Capture the cell that displays the provided text and extract its [X, Y] central coordinate. 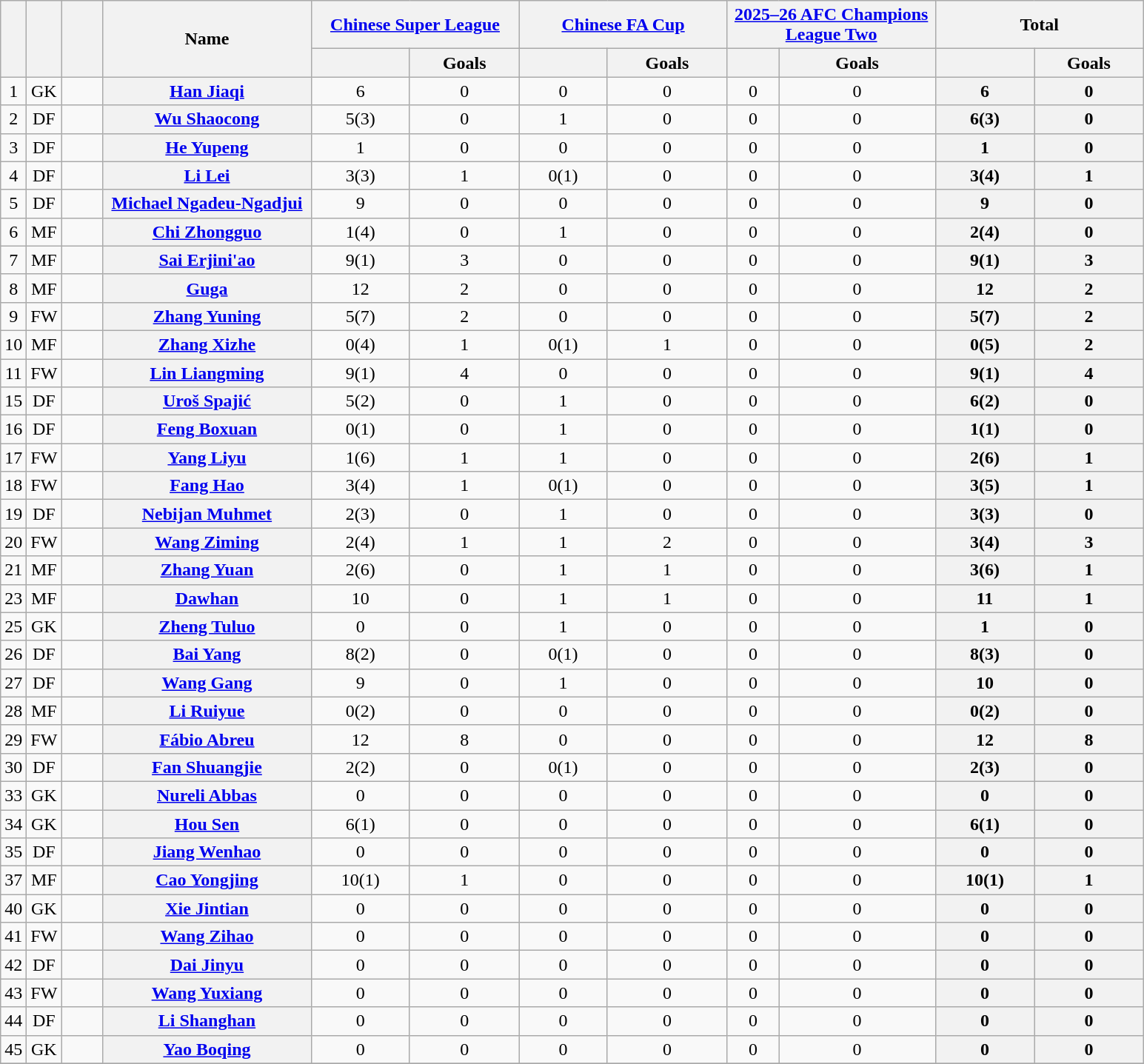
Wang Ziming [207, 542]
Yang Liyu [207, 458]
Fang Hao [207, 486]
40 [13, 909]
6(2) [985, 401]
16 [13, 429]
5(3) [360, 119]
Feng Boxuan [207, 429]
Fábio Abreu [207, 739]
Han Jiaqi [207, 91]
He Yupeng [207, 147]
27 [13, 683]
35 [13, 852]
Zhang Xizhe [207, 344]
Zheng Tuluo [207, 626]
29 [13, 739]
Bai Yang [207, 655]
15 [13, 401]
44 [13, 1021]
25 [13, 626]
30 [13, 767]
7 [13, 260]
2025–26 AFC Champions League Two [831, 25]
43 [13, 993]
Li Shanghan [207, 1021]
Chi Zhongguo [207, 232]
Jiang Wenhao [207, 852]
Li Ruiyue [207, 711]
5(2) [360, 401]
21 [13, 570]
19 [13, 514]
6(3) [985, 119]
Uroš Spajić [207, 401]
Yao Boqing [207, 1049]
8(2) [360, 655]
1(4) [360, 232]
Dai Jinyu [207, 965]
3(6) [985, 570]
Wu Shaocong [207, 119]
42 [13, 965]
Chinese FA Cup [623, 25]
Cao Yongjing [207, 880]
Li Lei [207, 175]
34 [13, 824]
Lin Liangming [207, 372]
8(3) [985, 655]
1(1) [985, 429]
Guga [207, 288]
3(5) [985, 486]
Chinese Super League [415, 25]
17 [13, 458]
2(2) [360, 767]
Wang Gang [207, 683]
Nureli Abbas [207, 795]
Name [207, 39]
23 [13, 598]
37 [13, 880]
Nebijan Muhmet [207, 514]
0(5) [985, 344]
20 [13, 542]
26 [13, 655]
41 [13, 937]
0(4) [360, 344]
1(6) [360, 458]
Michael Ngadeu-Ngadjui [207, 204]
5 [13, 204]
18 [13, 486]
Wang Zihao [207, 937]
45 [13, 1049]
Fan Shuangjie [207, 767]
Zhang Yuan [207, 570]
Dawhan [207, 598]
33 [13, 795]
Xie Jintian [207, 909]
Hou Sen [207, 824]
Sai Erjini'ao [207, 260]
Wang Yuxiang [207, 993]
28 [13, 711]
Total [1040, 25]
Zhang Yuning [207, 316]
